Output the (X, Y) coordinate of the center of the cell containing the given text.  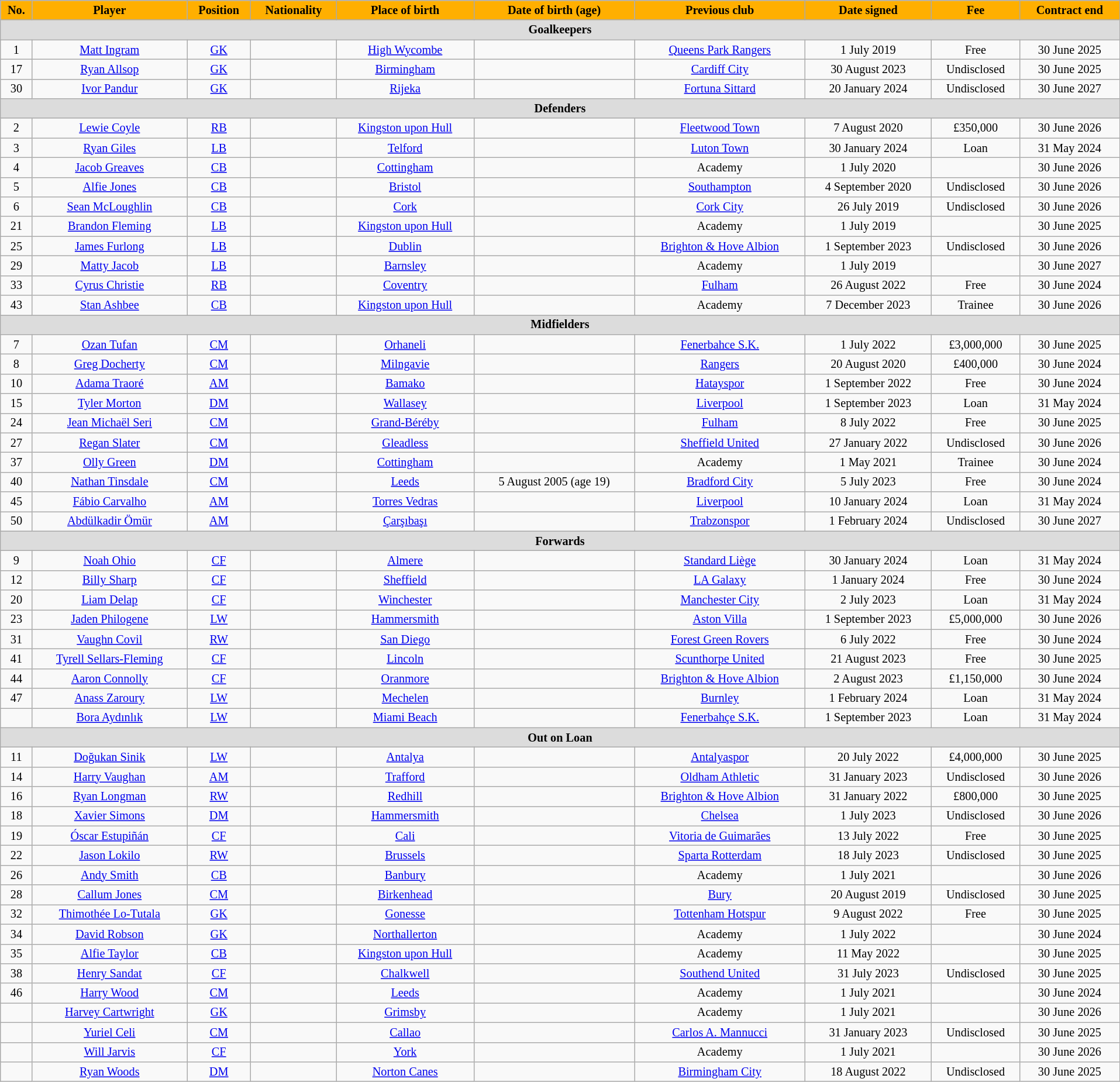
Çarşıbaşı (405, 521)
Jean Michaël Seri (110, 423)
12 (16, 580)
Forest Green Rovers (719, 639)
26 August 2022 (868, 285)
Bora Aydınlık (110, 718)
29 (16, 266)
Doğukan Sinik (110, 757)
Standard Liège (719, 560)
£4,000,000 (976, 757)
5 (16, 187)
15 (16, 403)
Milngavie (405, 364)
Rangers (719, 364)
Luton Town (719, 148)
Cork City (719, 206)
Miami Beach (405, 718)
Antalya (405, 757)
9 August 2022 (868, 914)
18 (16, 816)
Place of birth (405, 10)
2 (16, 128)
27 (16, 443)
30 August 2023 (868, 69)
Redhill (405, 797)
Out on Loan (560, 738)
Southend United (719, 973)
Trafford (405, 777)
Matt Ingram (110, 49)
2 August 2023 (868, 678)
Sheffield United (719, 443)
1 (16, 49)
41 (16, 659)
Burnley (719, 698)
Forwards (560, 541)
5 August 2005 (age 19) (554, 482)
Fortuna Sittard (719, 89)
20 July 2022 (868, 757)
Oranmore (405, 678)
26 July 2019 (868, 206)
Dublin (405, 246)
£350,000 (976, 128)
Jason Lokilo (110, 855)
Ryan Woods (110, 1071)
5 July 2023 (868, 482)
32 (16, 914)
Oldham Athletic (719, 777)
Matty Jacob (110, 266)
20 August 2019 (868, 895)
17 (16, 69)
Cali (405, 836)
£800,000 (976, 797)
Cardiff City (719, 69)
20 (16, 600)
7 (16, 344)
Date of birth (age) (554, 10)
Regan Slater (110, 443)
16 (16, 797)
Xavier Simons (110, 816)
20 January 2024 (868, 89)
Tottenham Hotspur (719, 914)
21 August 2023 (868, 659)
Banbury (405, 875)
1 September 2022 (868, 384)
Liam Delap (110, 600)
Lewie Coyle (110, 128)
Telford (405, 148)
Gonesse (405, 914)
25 (16, 246)
44 (16, 678)
Harry Wood (110, 993)
Lincoln (405, 659)
Fleetwood Town (719, 128)
18 July 2023 (868, 855)
Chelsea (719, 816)
Birkenhead (405, 895)
Adama Traoré (110, 384)
Callao (405, 1032)
Ryan Giles (110, 148)
Ryan Allsop (110, 69)
Fenerbahçe S.K. (719, 718)
19 (16, 836)
Cork (405, 206)
Jaden Philogene (110, 619)
30 (16, 89)
Grand-Béréby (405, 423)
Bury (719, 895)
7 December 2023 (868, 305)
Tyrell Sellars-Fleming (110, 659)
Will Jarvis (110, 1052)
28 (16, 895)
Previous club (719, 10)
Olly Green (110, 462)
Ivor Pandur (110, 89)
Hatayspor (719, 384)
45 (16, 501)
21 (16, 226)
York (405, 1052)
3 (16, 148)
LA Galaxy (719, 580)
Noah Ohio (110, 560)
31 July 2023 (868, 973)
Harvey Cartwright (110, 1012)
Vaughn Covil (110, 639)
Greg Docherty (110, 364)
22 (16, 855)
Queens Park Rangers (719, 49)
San Diego (405, 639)
Grimsby (405, 1012)
Yuriel Celi (110, 1032)
£5,000,000 (976, 619)
David Robson (110, 934)
Scunthorpe United (719, 659)
8 July 2022 (868, 423)
Birmingham City (719, 1071)
Northallerton (405, 934)
Ozan Tufan (110, 344)
11 May 2022 (868, 954)
33 (16, 285)
50 (16, 521)
Winchester (405, 600)
34 (16, 934)
Callum Jones (110, 895)
6 July 2022 (868, 639)
46 (16, 993)
Defenders (560, 108)
Contract end (1070, 10)
18 August 2022 (868, 1071)
Norton Canes (405, 1071)
Player (110, 10)
Óscar Estupiñán (110, 836)
Mechelen (405, 698)
7 August 2020 (868, 128)
Date signed (868, 10)
James Furlong (110, 246)
Vitoria de Guimarães (719, 836)
Aaron Connolly (110, 678)
Southampton (719, 187)
6 (16, 206)
Chalkwell (405, 973)
Alfie Jones (110, 187)
24 (16, 423)
4 September 2020 (868, 187)
Brussels (405, 855)
Abdülkadir Ömür (110, 521)
Sparta Rotterdam (719, 855)
Coventry (405, 285)
23 (16, 619)
High Wycombe (405, 49)
4 (16, 167)
Nationality (294, 10)
Manchester City (719, 600)
Brandon Fleming (110, 226)
31 January 2022 (868, 797)
Nathan Tinsdale (110, 482)
47 (16, 698)
Barnsley (405, 266)
Birmingham (405, 69)
Midfielders (560, 325)
No. (16, 10)
Henry Sandat (110, 973)
Alfie Taylor (110, 954)
Ryan Longman (110, 797)
13 July 2022 (868, 836)
27 January 2022 (868, 443)
Trabzonspor (719, 521)
8 (16, 364)
Torres Vedras (405, 501)
Fenerbahce S.K. (719, 344)
14 (16, 777)
Sean McLoughlin (110, 206)
Bamako (405, 384)
Gleadless (405, 443)
10 (16, 384)
2 July 2023 (868, 600)
26 (16, 875)
20 August 2020 (868, 364)
1 July 2023 (868, 816)
£1,150,000 (976, 678)
Tyler Morton (110, 403)
Fábio Carvalho (110, 501)
Goalkeepers (560, 30)
Rijeka (405, 89)
43 (16, 305)
9 (16, 560)
Orhaneli (405, 344)
Jacob Greaves (110, 167)
Anass Zaroury (110, 698)
Antalyaspor (719, 757)
Fee (976, 10)
£3,000,000 (976, 344)
35 (16, 954)
Bristol (405, 187)
Bradford City (719, 482)
Stan Ashbee (110, 305)
Harry Vaughan (110, 777)
Andy Smith (110, 875)
40 (16, 482)
1 January 2024 (868, 580)
10 January 2024 (868, 501)
1 May 2021 (868, 462)
37 (16, 462)
38 (16, 973)
Position (219, 10)
Aston Villa (719, 619)
Sheffield (405, 580)
£400,000 (976, 364)
1 July 2020 (868, 167)
11 (16, 757)
Almere (405, 560)
31 (16, 639)
Cyrus Christie (110, 285)
Carlos A. Mannucci (719, 1032)
Billy Sharp (110, 580)
Wallasey (405, 403)
Thimothée Lo-Tutala (110, 914)
